Search for the cell housing the specified text and yield its (x, y) center coordinate. 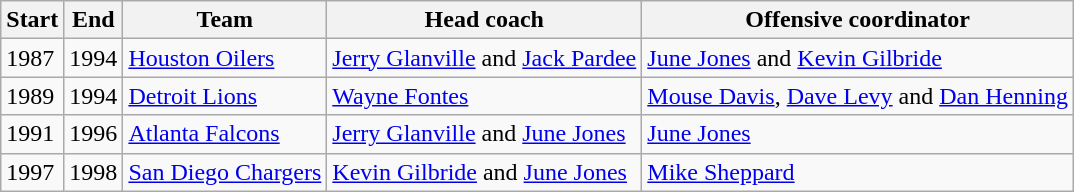
1996 (94, 134)
End (94, 20)
San Diego Chargers (225, 172)
Jerry Glanville and June Jones (484, 134)
Team (225, 20)
Kevin Gilbride and June Jones (484, 172)
Mike Sheppard (858, 172)
1987 (32, 58)
1998 (94, 172)
Detroit Lions (225, 96)
June Jones (858, 134)
Atlanta Falcons (225, 134)
1989 (32, 96)
Offensive coordinator (858, 20)
Jerry Glanville and Jack Pardee (484, 58)
Head coach (484, 20)
Start (32, 20)
June Jones and Kevin Gilbride (858, 58)
1991 (32, 134)
Mouse Davis, Dave Levy and Dan Henning (858, 96)
Wayne Fontes (484, 96)
Houston Oilers (225, 58)
1997 (32, 172)
